Search for the cell housing the specified text and yield its [X, Y] center coordinate. 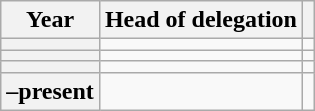
Year [50, 20]
Head of delegation [200, 20]
–present [50, 91]
